Detect which cell encompasses the target text, then output its (X, Y) center coordinate. 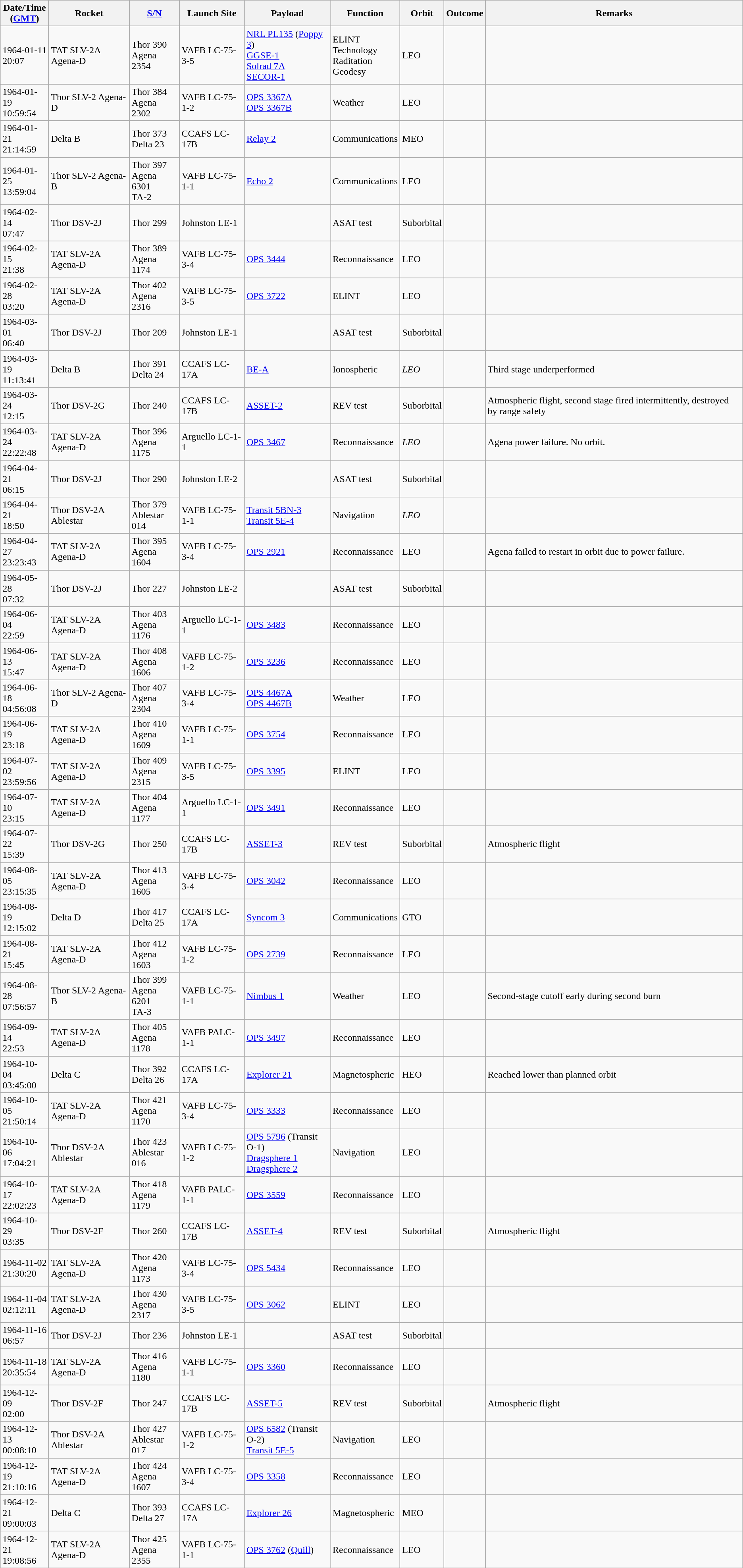
Thor 260 (154, 1231)
Transit 5BN-3Transit 5E-4 (287, 515)
S/N (154, 14)
Thor 250 (154, 844)
Thor 373Delta 23 (154, 139)
OPS 3497 (287, 1038)
1964-02-1407:47 (25, 223)
1964-03-2422:22:48 (25, 442)
Echo 2 (287, 181)
Relay 2 (287, 139)
Thor 410Agena 1609 (154, 735)
Thor 393Delta 27 (154, 1513)
1964-04-2723:23:43 (25, 552)
OPS 5434 (287, 1268)
GTO (422, 917)
OPS 5796 (Transit O-1)Dragsphere 1Dragsphere 2 (287, 1153)
OPS 3722 (287, 296)
Thor 430Agena 2317 (154, 1304)
1964-12-2109:00:03 (25, 1513)
Launch Site (212, 14)
Thor 416Agena 1180 (154, 1367)
Thor 390Agena 2354 (154, 55)
1964-10-1722:02:23 (25, 1195)
OPS 3062 (287, 1304)
Outcome (465, 14)
Explorer 26 (287, 1513)
Thor 420Agena 1173 (154, 1268)
Thor 209 (154, 332)
1964-10-0521:50:14 (25, 1111)
1964-12-2119:08:56 (25, 1549)
Orbit (422, 14)
Third stage underperformed (614, 369)
OPS 3762 (Quill) (287, 1549)
OPS 6582 (Transit O-2)Transit 5E-5 (287, 1440)
Thor 404Agena 1177 (154, 808)
Thor 423Ablestar 016 (154, 1153)
1964-06-0422:59 (25, 625)
OPS 3559 (287, 1195)
Agena failed to restart in orbit due to power failure. (614, 552)
1964-12-1300:08:10 (25, 1440)
Thor 427Ablestar 017 (154, 1440)
Thor 417Delta 25 (154, 917)
1964-11-1820:35:54 (25, 1367)
1964-10-2903:35 (25, 1231)
ASSET-4 (287, 1231)
Thor 389Agena 1174 (154, 259)
Reached lower than planned orbit (614, 1074)
1964-07-0223:59:56 (25, 771)
Function (365, 14)
1964-01-2121:14:59 (25, 139)
Thor 412Agena 1603 (154, 954)
OPS 2739 (287, 954)
ASSET-5 (287, 1403)
1964-08-1912:15:02 (25, 917)
1964-08-2115:45 (25, 954)
1964-03-2412:15 (25, 405)
1964-12-0902:00 (25, 1403)
1964-01-1910:59:54 (25, 102)
Agena power failure. No orbit. (614, 442)
Thor 396Agena 1175 (154, 442)
OPS 3042 (287, 881)
1964-07-1023:15 (25, 808)
Thor 236 (154, 1336)
1964-04-2118:50 (25, 515)
OPS 3491 (287, 808)
1964-02-2803:20 (25, 296)
1964-11-0402:12:11 (25, 1304)
HEO (422, 1074)
Rocket (89, 14)
Nimbus 1 (287, 996)
Thor 408Agena 1606 (154, 662)
Thor 227 (154, 588)
Thor 402Agena 2316 (154, 296)
ASSET-3 (287, 844)
1964-08-0523:15:35 (25, 881)
Second-stage cutoff early during second burn (614, 996)
1964-10-0403:45:00 (25, 1074)
1964-05-2807:32 (25, 588)
OPS 3236 (287, 662)
1964-02-1521:38 (25, 259)
Thor 424Agena 1607 (154, 1476)
Thor 421Agena 1170 (154, 1111)
OPS 3467 (287, 442)
Thor 384Agena 2302 (154, 102)
Thor 379Ablestar 014 (154, 515)
1964-03-0106:40 (25, 332)
1964-09-1422:53 (25, 1038)
Thor 299 (154, 223)
1964-01-1120:07 (25, 55)
Thor 290 (154, 479)
Thor 399Agena 6201TA-3 (154, 996)
1964-11-1606:57 (25, 1336)
OPS 4467AOPS 4467B (287, 698)
NRL PL135 (Poppy 3)GGSE-1Solrad 7ASECOR-1 (287, 55)
OPS 3395 (287, 771)
Thor 392Delta 26 (154, 1074)
Thor 403Agena 1176 (154, 625)
1964-10-0617:04:21 (25, 1153)
1964-06-1923:18 (25, 735)
1964-08-2807:56:57 (25, 996)
Atmospheric flight, second stage fired intermittently, destroyed by range safety (614, 405)
OPS 3360 (287, 1367)
Thor 405Agena 1178 (154, 1038)
Explorer 21 (287, 1074)
ASSET-2 (287, 405)
Date/Time(GMT) (25, 14)
Thor 425Agena 2355 (154, 1549)
1964-01-2513:59:04 (25, 181)
1964-12-1921:10:16 (25, 1476)
Syncom 3 (287, 917)
Remarks (614, 14)
Delta D (89, 917)
1964-06-1804:56:08 (25, 698)
1964-03-1911:13:41 (25, 369)
OPS 3483 (287, 625)
Thor 407Agena 2304 (154, 698)
Thor 395Agena 1604 (154, 552)
ELINTTechnologyRaditationGeodesy (365, 55)
Thor 418Agena 1179 (154, 1195)
1964-11-0221:30:20 (25, 1268)
1964-04-2106:15 (25, 479)
OPS 3367AOPS 3367B (287, 102)
BE-A (287, 369)
Thor 409Agena 2315 (154, 771)
1964-07-2215:39 (25, 844)
Thor 413Agena 1605 (154, 881)
Payload (287, 14)
Thor 397Agena 6301TA-2 (154, 181)
1964-06-1315:47 (25, 662)
Thor 240 (154, 405)
OPS 3444 (287, 259)
OPS 3333 (287, 1111)
Ionospheric (365, 369)
OPS 3358 (287, 1476)
OPS 3754 (287, 735)
Thor 391Delta 24 (154, 369)
Thor 247 (154, 1403)
OPS 2921 (287, 552)
